Search for the cell housing the specified text and yield its [X, Y] center coordinate. 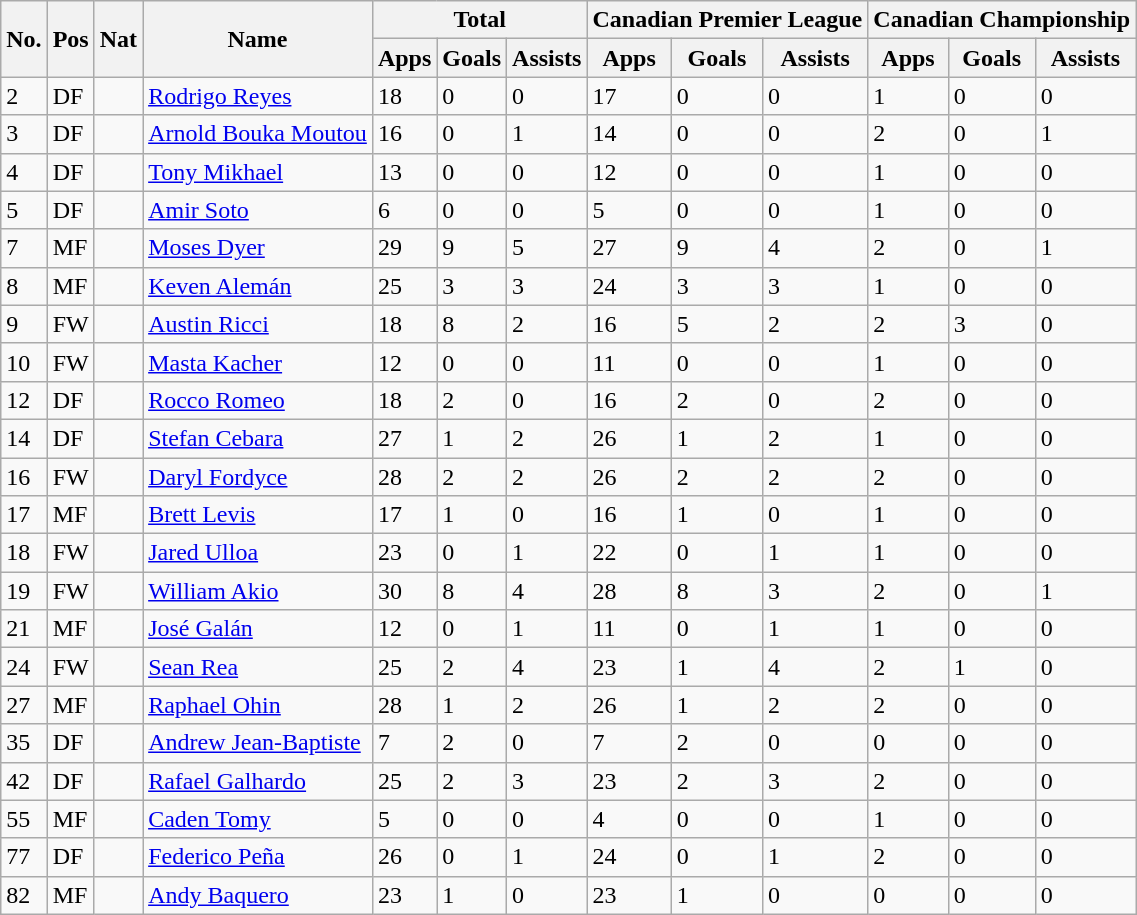
13 [404, 172]
6 [404, 210]
No. [24, 39]
Masta Kacher [258, 362]
77 [24, 857]
Sean Rea [258, 667]
Total [480, 20]
Tony Mikhael [258, 172]
Federico Peña [258, 857]
Nat [118, 39]
35 [24, 743]
21 [24, 629]
Keven Alemán [258, 286]
Jared Ulloa [258, 553]
José Galán [258, 629]
Canadian Championship [1002, 20]
30 [404, 591]
Pos [70, 39]
Amir Soto [258, 210]
Austin Ricci [258, 324]
Rodrigo Reyes [258, 96]
82 [24, 895]
19 [24, 591]
William Akio [258, 591]
Moses Dyer [258, 248]
Arnold Bouka Moutou [258, 134]
Brett Levis [258, 515]
Rafael Galhardo [258, 781]
Name [258, 39]
Andrew Jean-Baptiste [258, 743]
Caden Tomy [258, 819]
Stefan Cebara [258, 438]
22 [629, 553]
42 [24, 781]
29 [404, 248]
10 [24, 362]
Andy Baquero [258, 895]
Raphael Ohin [258, 705]
Canadian Premier League [728, 20]
Rocco Romeo [258, 400]
Daryl Fordyce [258, 477]
55 [24, 819]
